Return [x, y] of the center of cell containing provided text 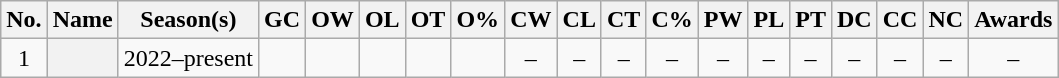
Season(s) [188, 20]
PW [723, 20]
Awards [1014, 20]
CL [579, 20]
GC [282, 20]
CC [900, 20]
PL [769, 20]
OW [333, 20]
NC [946, 20]
C% [672, 20]
CT [623, 20]
OL [382, 20]
PT [811, 20]
Name [82, 20]
OT [428, 20]
O% [478, 20]
1 [24, 58]
CW [531, 20]
No. [24, 20]
DC [854, 20]
2022–present [188, 58]
